Output the [X, Y] coordinate of the center of the cell containing the given text.  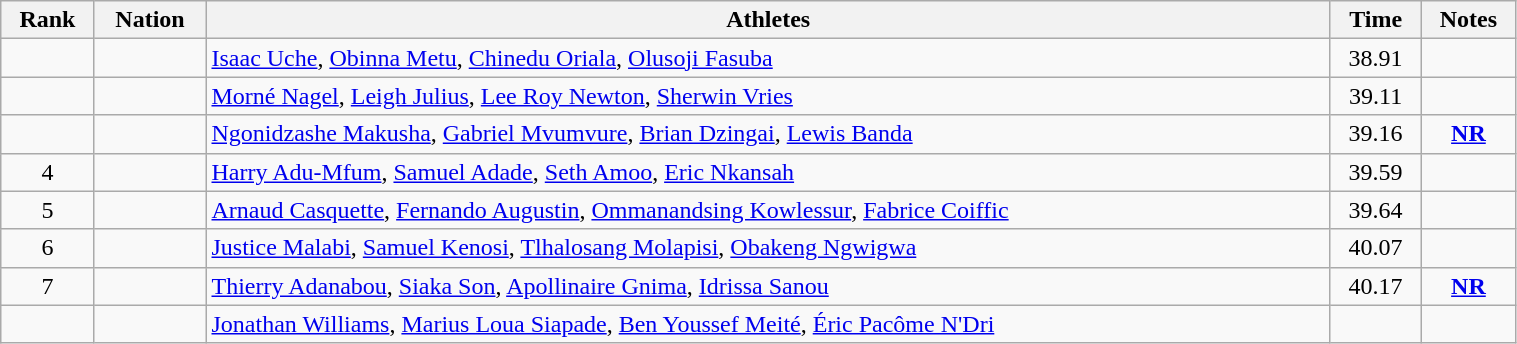
40.17 [1375, 286]
5 [48, 210]
7 [48, 286]
Rank [48, 20]
Time [1375, 20]
Arnaud Casquette, Fernando Augustin, Ommanandsing Kowlessur, Fabrice Coiffic [768, 210]
39.59 [1375, 172]
Athletes [768, 20]
Harry Adu-Mfum, Samuel Adade, Seth Amoo, Eric Nkansah [768, 172]
4 [48, 172]
Justice Malabi, Samuel Kenosi, Tlhalosang Molapisi, Obakeng Ngwigwa [768, 248]
Notes [1468, 20]
Nation [150, 20]
Jonathan Williams, Marius Loua Siapade, Ben Youssef Meité, Éric Pacôme N'Dri [768, 324]
39.64 [1375, 210]
39.16 [1375, 134]
6 [48, 248]
39.11 [1375, 96]
Thierry Adanabou, Siaka Son, Apollinaire Gnima, Idrissa Sanou [768, 286]
40.07 [1375, 248]
Isaac Uche, Obinna Metu, Chinedu Oriala, Olusoji Fasuba [768, 58]
Ngonidzashe Makusha, Gabriel Mvumvure, Brian Dzingai, Lewis Banda [768, 134]
38.91 [1375, 58]
Morné Nagel, Leigh Julius, Lee Roy Newton, Sherwin Vries [768, 96]
